Pinpoint the cell where the given text exists, returning its [x, y] midpoint coordinate. 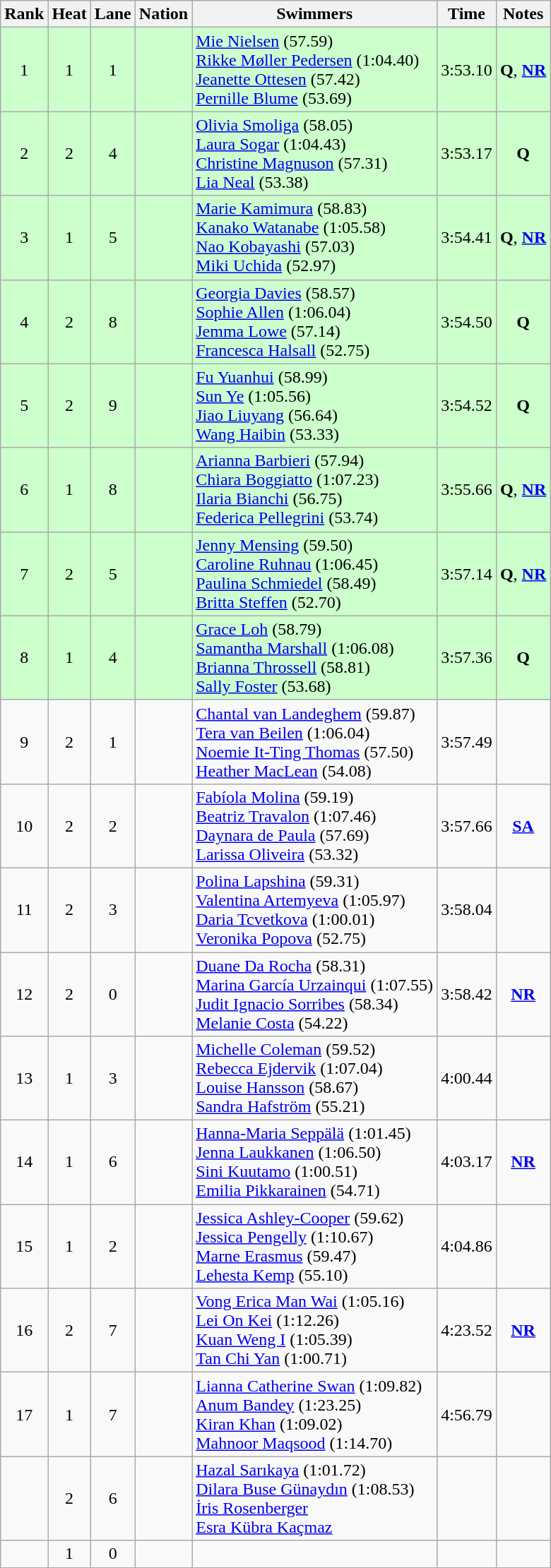
3:55.66 [467, 490]
Fu Yuanhui (58.99)Sun Ye (1:05.56)Jiao Liuyang (56.64)Wang Haibin (53.33) [315, 405]
10 [24, 826]
Nation [163, 14]
Grace Loh (58.79)Samantha Marshall (1:06.08)Brianna Throssell (58.81)Sally Foster (53.68) [315, 658]
Jessica Ashley-Cooper (59.62)Jessica Pengelly (1:10.67)Marne Erasmus (59.47)Lehesta Kemp (55.10) [315, 1247]
4:03.17 [467, 1162]
Heat [69, 14]
SA [523, 826]
Arianna Barbieri (57.94)Chiara Boggiatto (1:07.23)Ilaria Bianchi (56.75)Federica Pellegrini (53.74) [315, 490]
Marie Kamimura (58.83)Kanako Watanabe (1:05.58)Nao Kobayashi (57.03)Miki Uchida (52.97) [315, 237]
15 [24, 1247]
4:00.44 [467, 1079]
11 [24, 909]
Chantal van Landeghem (59.87)Tera van Beilen (1:06.04)Noemie It-Ting Thomas (57.50)Heather MacLean (54.08) [315, 741]
13 [24, 1079]
Hanna-Maria Seppälä (1:01.45)Jenna Laukkanen (1:06.50)Sini Kuutamo (1:00.51)Emilia Pikkarainen (54.71) [315, 1162]
12 [24, 994]
3:53.17 [467, 154]
3:58.04 [467, 909]
3:54.50 [467, 322]
3:57.36 [467, 658]
Swimmers [315, 14]
Notes [523, 14]
Rank [24, 14]
3:57.49 [467, 741]
Hazal Sarıkaya (1:01.72)Dilara Buse Günaydın (1:08.53)İris RosenbergerEsra Kübra Kaçmaz [315, 1498]
4:04.86 [467, 1247]
Duane Da Rocha (58.31)Marina García Urzainqui (1:07.55)Judit Ignacio Sorribes (58.34)Melanie Costa (54.22) [315, 994]
3:57.14 [467, 573]
Lane [113, 14]
Time [467, 14]
3:53.10 [467, 69]
3:57.66 [467, 826]
Fabíola Molina (59.19)Beatriz Travalon (1:07.46)Daynara de Paula (57.69)Larissa Oliveira (53.32) [315, 826]
Michelle Coleman (59.52)Rebecca Ejdervik (1:07.04)Louise Hansson (58.67)Sandra Hafström (55.21) [315, 1079]
4:23.52 [467, 1330]
Lianna Catherine Swan (1:09.82)Anum Bandey (1:23.25)Kiran Khan (1:09.02)Mahnoor Maqsood (1:14.70) [315, 1415]
16 [24, 1330]
Polina Lapshina (59.31)Valentina Artemyeva (1:05.97)Daria Tcvetkova (1:00.01)Veronika Popova (52.75) [315, 909]
3:54.41 [467, 237]
Vong Erica Man Wai (1:05.16)Lei On Kei (1:12.26)Kuan Weng I (1:05.39)Tan Chi Yan (1:00.71) [315, 1330]
Georgia Davies (58.57)Sophie Allen (1:06.04)Jemma Lowe (57.14)Francesca Halsall (52.75) [315, 322]
Olivia Smoliga (58.05)Laura Sogar (1:04.43)Christine Magnuson (57.31)Lia Neal (53.38) [315, 154]
14 [24, 1162]
Mie Nielsen (57.59)Rikke Møller Pedersen (1:04.40)Jeanette Ottesen (57.42)Pernille Blume (53.69) [315, 69]
17 [24, 1415]
Jenny Mensing (59.50)Caroline Ruhnau (1:06.45)Paulina Schmiedel (58.49)Britta Steffen (52.70) [315, 573]
4:56.79 [467, 1415]
3:58.42 [467, 994]
3:54.52 [467, 405]
